Extract the [X, Y] coordinate from the center of the cell holding the provided text.  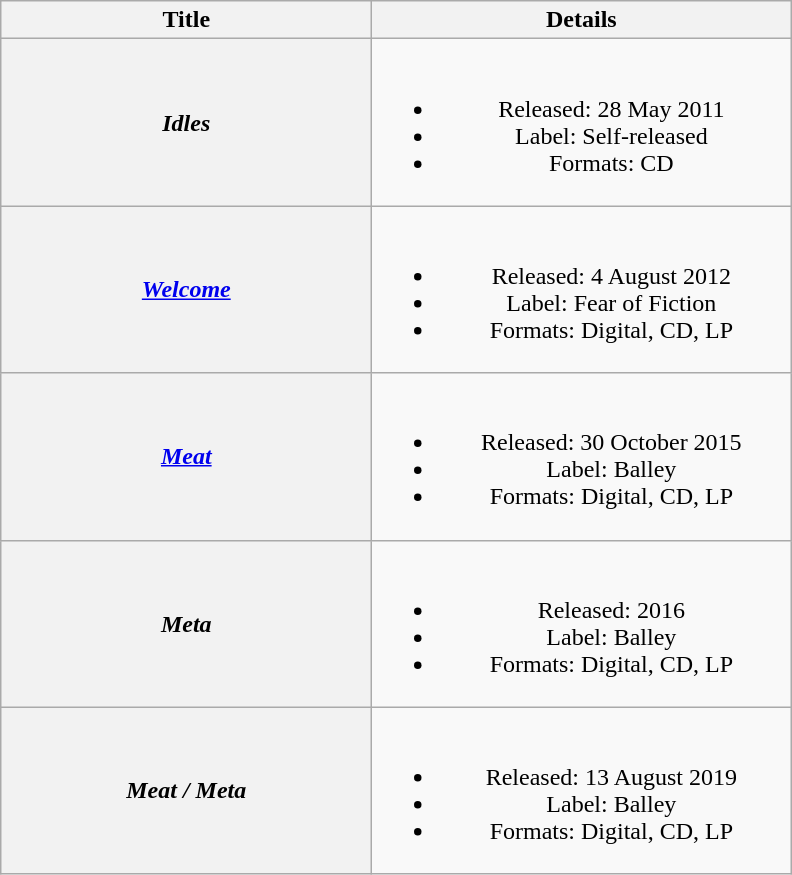
Meat / Meta [186, 790]
Meat [186, 456]
Released: 4 August 2012Label: Fear of FictionFormats: Digital, CD, LP [582, 290]
Released: 13 August 2019Label: BalleyFormats: Digital, CD, LP [582, 790]
Details [582, 20]
Released: 2016Label: BalleyFormats: Digital, CD, LP [582, 624]
Title [186, 20]
Released: 28 May 2011Label: Self-releasedFormats: CD [582, 122]
Welcome [186, 290]
Meta [186, 624]
Released: 30 October 2015Label: BalleyFormats: Digital, CD, LP [582, 456]
Idles [186, 122]
